Capture the cell that displays the provided text and extract its [X, Y] central coordinate. 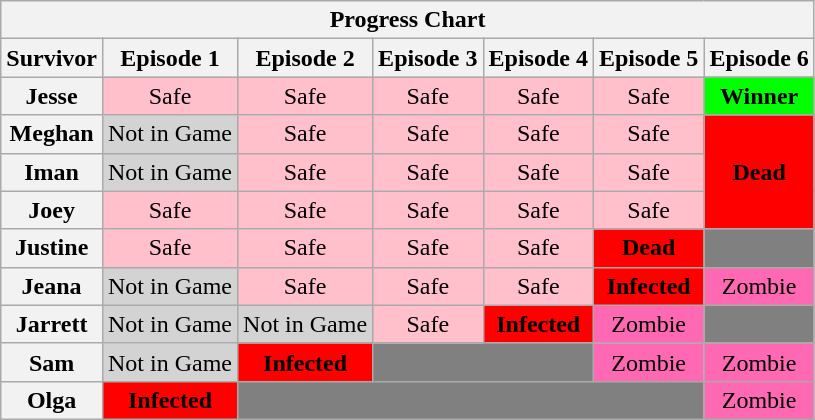
Joey [52, 210]
Episode 5 [648, 58]
Jesse [52, 96]
Jarrett [52, 324]
Sam [52, 362]
Survivor [52, 58]
Episode 4 [538, 58]
Justine [52, 248]
Episode 1 [170, 58]
Episode 6 [759, 58]
Jeana [52, 286]
Meghan [52, 134]
Episode 2 [306, 58]
Progress Chart [408, 20]
Olga [52, 400]
Episode 3 [428, 58]
Winner [759, 96]
Iman [52, 172]
